Provide the [x, y] coordinate of the cell's center where the given text is located.  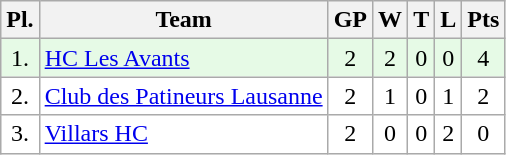
4 [484, 58]
1. [20, 58]
3. [20, 134]
Pts [484, 20]
W [390, 20]
L [448, 20]
T [422, 20]
GP [350, 20]
Team [184, 20]
Club des Patineurs Lausanne [184, 96]
Pl. [20, 20]
Villars HC [184, 134]
2. [20, 96]
HC Les Avants [184, 58]
